Output the (X, Y) coordinate of the center of the cell containing the given text.  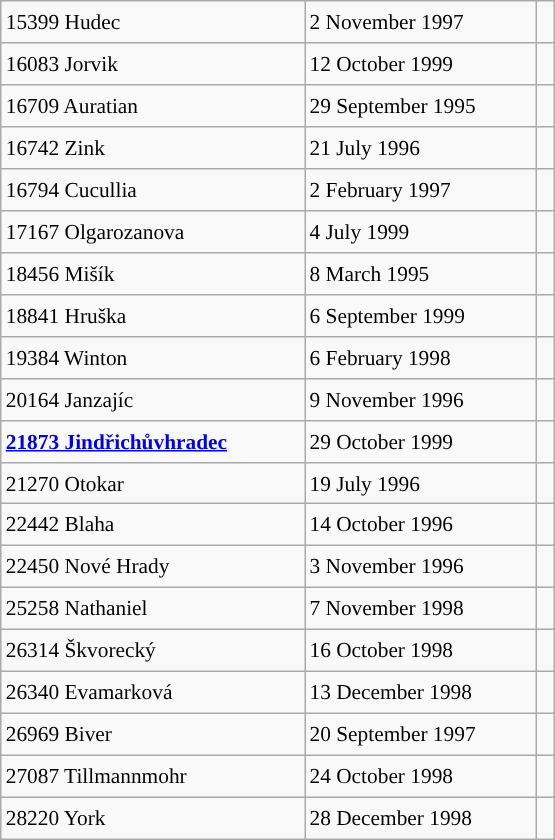
25258 Nathaniel (153, 609)
26969 Biver (153, 735)
26314 Škvorecký (153, 651)
8 March 1995 (420, 274)
2 November 1997 (420, 22)
13 December 1998 (420, 693)
28 December 1998 (420, 818)
24 October 1998 (420, 776)
28220 York (153, 818)
29 September 1995 (420, 106)
20 September 1997 (420, 735)
20164 Janzajíc (153, 399)
19 July 1996 (420, 483)
27087 Tillmannmohr (153, 776)
7 November 1998 (420, 609)
6 February 1998 (420, 357)
21873 Jindřichůvhradec (153, 441)
12 October 1999 (420, 64)
6 September 1999 (420, 315)
17167 Olgarozanova (153, 232)
15399 Hudec (153, 22)
3 November 1996 (420, 567)
4 July 1999 (420, 232)
16794 Cucullia (153, 190)
18841 Hruška (153, 315)
16709 Auratian (153, 106)
26340 Evamarková (153, 693)
21 July 1996 (420, 148)
16083 Jorvik (153, 64)
21270 Otokar (153, 483)
2 February 1997 (420, 190)
16 October 1998 (420, 651)
29 October 1999 (420, 441)
9 November 1996 (420, 399)
22450 Nové Hrady (153, 567)
18456 Mišík (153, 274)
16742 Zink (153, 148)
22442 Blaha (153, 525)
19384 Winton (153, 357)
14 October 1996 (420, 525)
